Search for the cell housing the specified text and yield its [x, y] center coordinate. 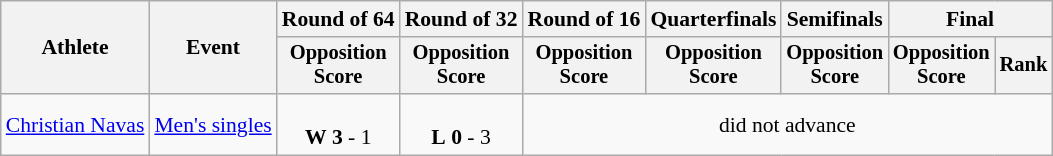
did not advance [787, 124]
Round of 16 [584, 19]
Event [212, 48]
Final [970, 19]
Round of 64 [338, 19]
Round of 32 [462, 19]
Athlete [76, 48]
W 3 - 1 [338, 124]
Christian Navas [76, 124]
Quarterfinals [713, 19]
Rank [1024, 66]
Men's singles [212, 124]
Semifinals [834, 19]
L 0 - 3 [462, 124]
